Extract the (X, Y) coordinate from the center of the cell holding the provided text.  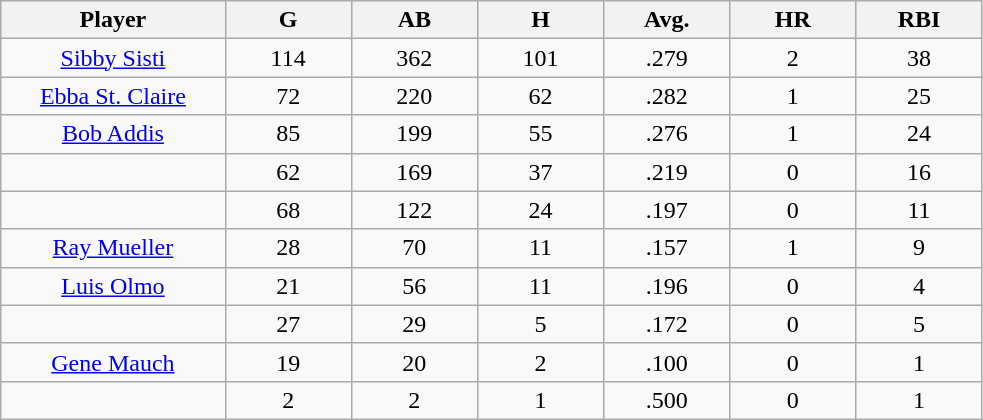
29 (414, 324)
Ray Mueller (113, 248)
.219 (667, 172)
Bob Addis (113, 134)
114 (288, 58)
4 (919, 286)
362 (414, 58)
19 (288, 362)
16 (919, 172)
199 (414, 134)
70 (414, 248)
.500 (667, 400)
.282 (667, 96)
220 (414, 96)
.157 (667, 248)
68 (288, 210)
Gene Mauch (113, 362)
85 (288, 134)
AB (414, 20)
.276 (667, 134)
Avg. (667, 20)
H (540, 20)
.172 (667, 324)
9 (919, 248)
169 (414, 172)
G (288, 20)
25 (919, 96)
56 (414, 286)
27 (288, 324)
Luis Olmo (113, 286)
Ebba St. Claire (113, 96)
21 (288, 286)
Sibby Sisti (113, 58)
.279 (667, 58)
Player (113, 20)
122 (414, 210)
20 (414, 362)
72 (288, 96)
101 (540, 58)
28 (288, 248)
55 (540, 134)
.196 (667, 286)
RBI (919, 20)
.197 (667, 210)
.100 (667, 362)
HR (793, 20)
38 (919, 58)
37 (540, 172)
